Scan for the cell matching the given text and deliver its (X, Y) coordinate at center. 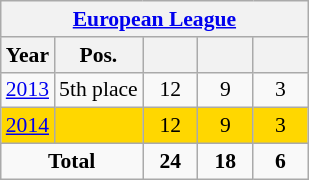
6 (280, 162)
European League (154, 19)
2014 (28, 126)
Year (28, 55)
Pos. (98, 55)
18 (226, 162)
2013 (28, 90)
Total (72, 162)
5th place (98, 90)
24 (170, 162)
